Return the [X, Y] coordinate for the center point of the cell that contains the specified text.  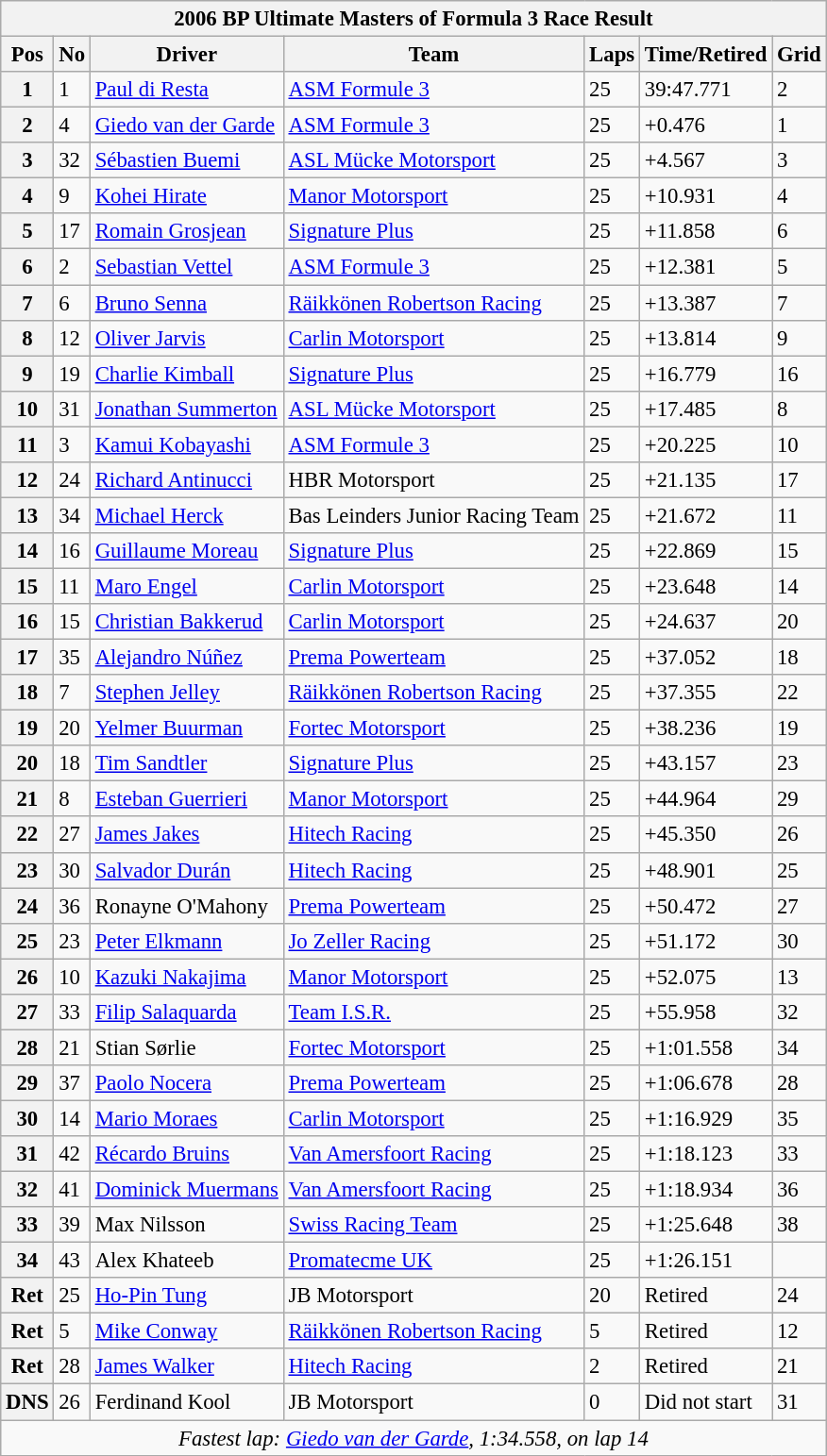
Jonathan Summerton [187, 409]
+37.355 [706, 693]
Michael Herck [187, 515]
James Jakes [187, 835]
+44.964 [706, 799]
+10.931 [706, 196]
+37.052 [706, 658]
+1:18.934 [706, 1190]
Ferdinand Kool [187, 1402]
+21.135 [706, 480]
Maro Engel [187, 586]
Driver [187, 55]
No [72, 55]
Swiss Racing Team [434, 1225]
+24.637 [706, 622]
Filip Salaquarda [187, 1013]
Guillaume Moreau [187, 551]
Alejandro Núñez [187, 658]
+4.567 [706, 160]
+20.225 [706, 444]
Récardo Bruins [187, 1154]
Romain Grosjean [187, 231]
+23.648 [706, 586]
Salvador Durán [187, 870]
42 [72, 1154]
Pos [27, 55]
+45.350 [706, 835]
Kohei Hirate [187, 196]
+22.869 [706, 551]
+55.958 [706, 1013]
Paolo Nocera [187, 1083]
Oliver Jarvis [187, 338]
Tim Sandtler [187, 763]
Promatecme UK [434, 1261]
Christian Bakkerud [187, 622]
Team I.S.R. [434, 1013]
+1:01.558 [706, 1047]
Mike Conway [187, 1331]
Bruno Senna [187, 303]
Grid [799, 55]
+16.779 [706, 374]
Alex Khateeb [187, 1261]
+52.075 [706, 977]
37 [72, 1083]
+48.901 [706, 870]
Sébastien Buemi [187, 160]
Richard Antinucci [187, 480]
43 [72, 1261]
39 [72, 1225]
Esteban Guerrieri [187, 799]
+1:06.678 [706, 1083]
Kamui Kobayashi [187, 444]
+17.485 [706, 409]
Fastest lap: Giedo van der Garde, 1:34.558, on lap 14 [413, 1438]
+1:16.929 [706, 1118]
Jo Zeller Racing [434, 941]
Stian Sørlie [187, 1047]
+13.387 [706, 303]
Ho-Pin Tung [187, 1296]
+50.472 [706, 906]
+43.157 [706, 763]
+1:18.123 [706, 1154]
+0.476 [706, 126]
Peter Elkmann [187, 941]
+1:26.151 [706, 1261]
+21.672 [706, 515]
Time/Retired [706, 55]
+13.814 [706, 338]
Charlie Kimball [187, 374]
+38.236 [706, 728]
Yelmer Buurman [187, 728]
Did not start [706, 1402]
Ronayne O'Mahony [187, 906]
+1:25.648 [706, 1225]
Team [434, 55]
39:47.771 [706, 90]
Mario Moraes [187, 1118]
Sebastian Vettel [187, 267]
Max Nilsson [187, 1225]
Kazuki Nakajima [187, 977]
Stephen Jelley [187, 693]
DNS [27, 1402]
41 [72, 1190]
38 [799, 1225]
2006 BP Ultimate Masters of Formula 3 Race Result [413, 19]
Giedo van der Garde [187, 126]
Paul di Resta [187, 90]
0 [612, 1402]
Laps [612, 55]
+12.381 [706, 267]
Dominick Muermans [187, 1190]
HBR Motorsport [434, 480]
James Walker [187, 1367]
+11.858 [706, 231]
Bas Leinders Junior Racing Team [434, 515]
+51.172 [706, 941]
